Locate the cell with the specified text and output its [x, y] center coordinate. 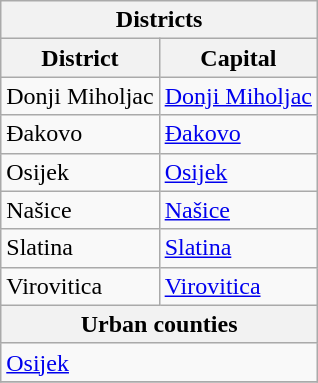
District [80, 58]
Urban counties [160, 324]
Districts [160, 20]
Capital [238, 58]
